Return [X, Y] of the center of cell containing provided text 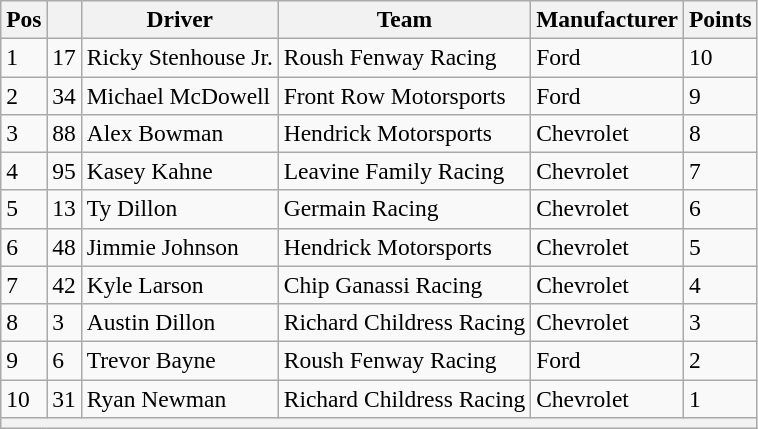
88 [64, 133]
Jimmie Johnson [180, 247]
Michael McDowell [180, 95]
34 [64, 95]
42 [64, 285]
13 [64, 209]
Manufacturer [608, 19]
Kyle Larson [180, 285]
17 [64, 57]
Trevor Bayne [180, 360]
Austin Dillon [180, 322]
Points [720, 19]
Front Row Motorsports [404, 95]
Ty Dillon [180, 209]
Chip Ganassi Racing [404, 285]
Alex Bowman [180, 133]
Driver [180, 19]
48 [64, 247]
Kasey Kahne [180, 171]
Leavine Family Racing [404, 171]
Ricky Stenhouse Jr. [180, 57]
95 [64, 171]
Ryan Newman [180, 398]
Pos [24, 19]
31 [64, 398]
Germain Racing [404, 209]
Team [404, 19]
